Extract the [X, Y] coordinate from the center of the cell holding the provided text.  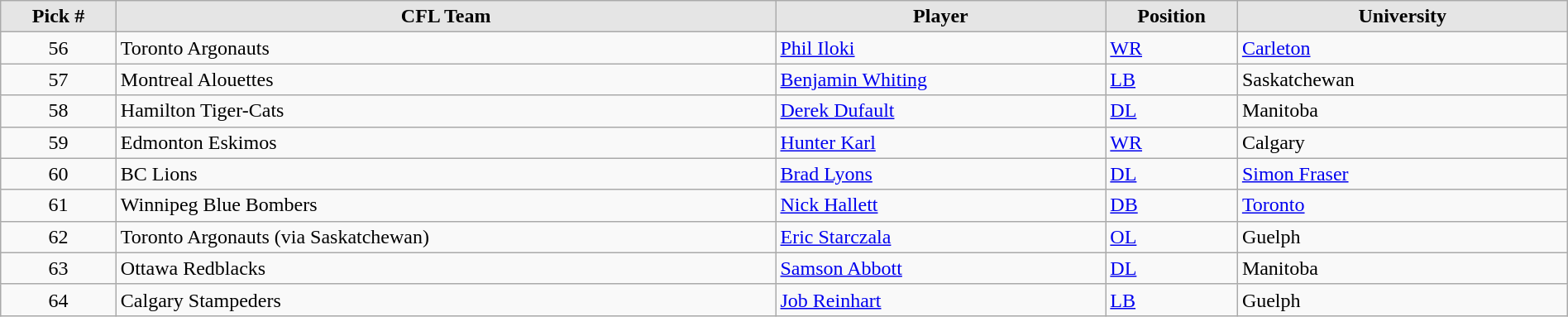
Derek Dufault [941, 111]
Phil Iloki [941, 48]
Toronto Argonauts [446, 48]
Brad Lyons [941, 174]
Toronto [1403, 205]
DB [1172, 205]
64 [59, 300]
Ottawa Redblacks [446, 268]
Job Reinhart [941, 300]
Position [1172, 17]
63 [59, 268]
Simon Fraser [1403, 174]
60 [59, 174]
Pick # [59, 17]
Edmonton Eskimos [446, 142]
Calgary Stampeders [446, 300]
Hamilton Tiger-Cats [446, 111]
62 [59, 237]
CFL Team [446, 17]
Samson Abbott [941, 268]
59 [59, 142]
Eric Starczala [941, 237]
Montreal Alouettes [446, 79]
BC Lions [446, 174]
Nick Hallett [941, 205]
OL [1172, 237]
Toronto Argonauts (via Saskatchewan) [446, 237]
Benjamin Whiting [941, 79]
Carleton [1403, 48]
61 [59, 205]
57 [59, 79]
Player [941, 17]
58 [59, 111]
Saskatchewan [1403, 79]
Calgary [1403, 142]
University [1403, 17]
Hunter Karl [941, 142]
Winnipeg Blue Bombers [446, 205]
56 [59, 48]
